For the text-containing cell, return its midpoint in [x, y] coordinate format. 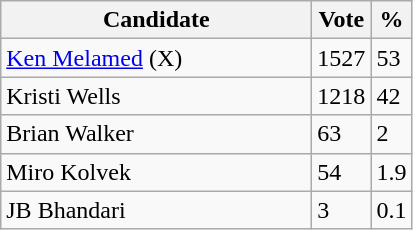
Candidate [156, 20]
Vote [342, 20]
42 [392, 96]
Kristi Wells [156, 96]
Ken Melamed (X) [156, 58]
1527 [342, 58]
% [392, 20]
3 [342, 210]
1218 [342, 96]
53 [392, 58]
Miro Kolvek [156, 172]
54 [342, 172]
0.1 [392, 210]
JB Bhandari [156, 210]
63 [342, 134]
Brian Walker [156, 134]
1.9 [392, 172]
2 [392, 134]
